Output the [X, Y] coordinate of the center of the cell containing the given text.  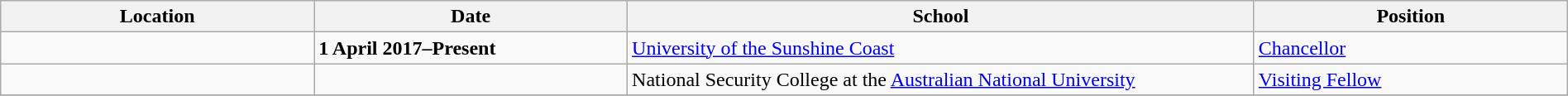
1 April 2017–Present [471, 48]
Position [1411, 17]
National Security College at the Australian National University [941, 79]
Chancellor [1411, 48]
University of the Sunshine Coast [941, 48]
Date [471, 17]
Visiting Fellow [1411, 79]
School [941, 17]
Location [157, 17]
